Pinpoint the cell where the given text exists, returning its (x, y) midpoint coordinate. 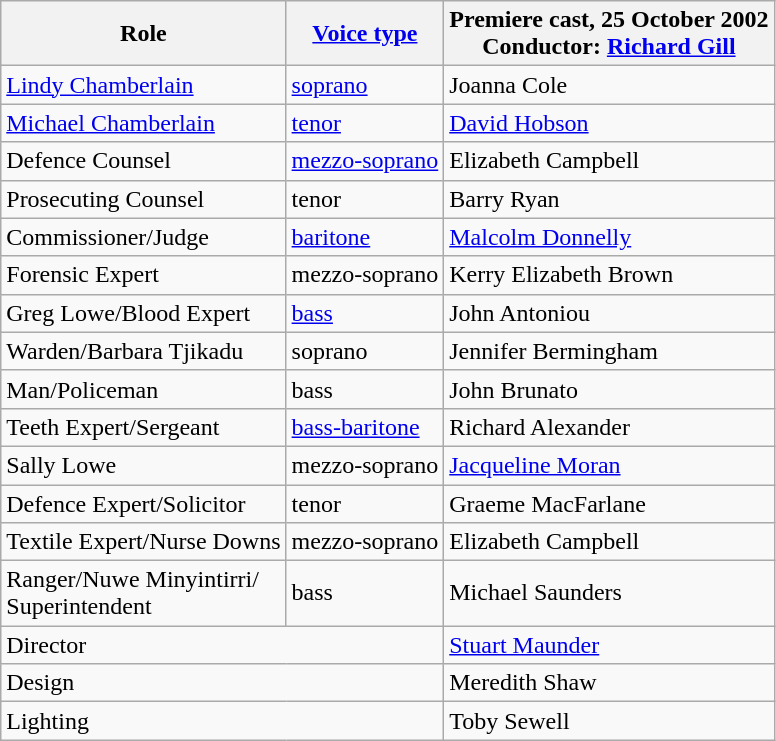
bass-baritone (365, 427)
Voice type (365, 34)
Joanna Cole (609, 85)
Design (222, 683)
Barry Ryan (609, 199)
Richard Alexander (609, 427)
Stuart Maunder (609, 645)
Jacqueline Moran (609, 465)
Director (222, 645)
Toby Sewell (609, 721)
John Brunato (609, 389)
Malcolm Donnelly (609, 237)
Lighting (222, 721)
Defence Expert/Solicitor (144, 503)
Michael Chamberlain (144, 123)
David Hobson (609, 123)
Defence Counsel (144, 161)
baritone (365, 237)
Commissioner/Judge (144, 237)
Prosecuting Counsel (144, 199)
Textile Expert/Nurse Downs (144, 542)
Kerry Elizabeth Brown (609, 275)
Graeme MacFarlane (609, 503)
Forensic Expert (144, 275)
Michael Saunders (609, 594)
Meredith Shaw (609, 683)
Greg Lowe/Blood Expert (144, 313)
John Antoniou (609, 313)
Teeth Expert/Sergeant (144, 427)
Lindy Chamberlain (144, 85)
Premiere cast, 25 October 2002Conductor: Richard Gill (609, 34)
Man/Policeman (144, 389)
Sally Lowe (144, 465)
Warden/Barbara Tjikadu (144, 351)
Jennifer Bermingham (609, 351)
Ranger/Nuwe Minyintirri/Superintendent (144, 594)
Role (144, 34)
